Find where the given text appears and provide that cell's center as [X, Y] coordinate. 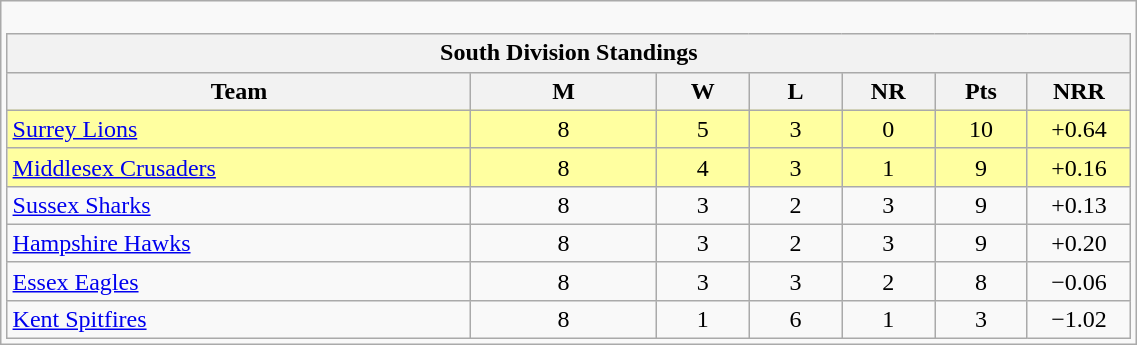
M [564, 91]
Pts [982, 91]
L [796, 91]
0 [888, 129]
Surrey Lions [239, 129]
Team [239, 91]
5 [702, 129]
−1.02 [1078, 319]
Kent Spitfires [239, 319]
+0.13 [1078, 205]
NRR [1078, 91]
South Division Standings [569, 53]
NR [888, 91]
4 [702, 167]
6 [796, 319]
+0.16 [1078, 167]
Essex Eagles [239, 281]
Middlesex Crusaders [239, 167]
W [702, 91]
+0.64 [1078, 129]
Sussex Sharks [239, 205]
Hampshire Hawks [239, 243]
+0.20 [1078, 243]
−0.06 [1078, 281]
10 [982, 129]
